Provide the (x, y) coordinate of the cell's center where the given text is located.  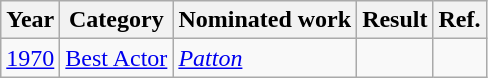
Ref. (460, 20)
Nominated work (265, 20)
Best Actor (116, 58)
Year (30, 20)
1970 (30, 58)
Patton (265, 58)
Result (395, 20)
Category (116, 20)
